Return the [x, y] coordinate for the center point of the cell that contains the specified text.  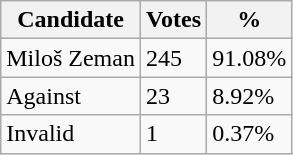
% [250, 20]
Miloš Zeman [71, 58]
8.92% [250, 96]
Candidate [71, 20]
0.37% [250, 134]
23 [173, 96]
1 [173, 134]
Invalid [71, 134]
91.08% [250, 58]
245 [173, 58]
Against [71, 96]
Votes [173, 20]
